Provide the [x, y] coordinate of the cell's center where the given text is located.  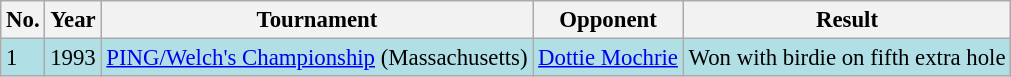
Tournament [317, 20]
1993 [73, 58]
No. [23, 20]
Won with birdie on fifth extra hole [847, 58]
1 [23, 58]
Opponent [608, 20]
Dottie Mochrie [608, 58]
Year [73, 20]
PING/Welch's Championship (Massachusetts) [317, 58]
Result [847, 20]
